Scan for the cell matching the given text and deliver its (X, Y) coordinate at center. 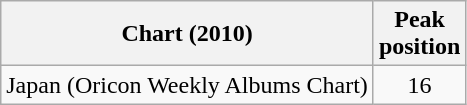
Japan (Oricon Weekly Albums Chart) (188, 85)
16 (419, 85)
Peakposition (419, 34)
Chart (2010) (188, 34)
